Pinpoint the cell where the given text exists, returning its (x, y) midpoint coordinate. 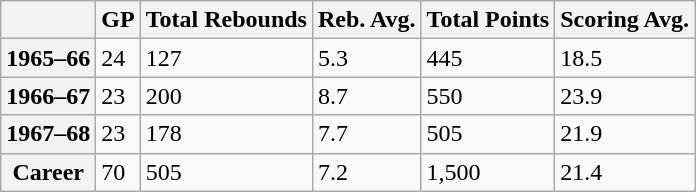
21.4 (625, 172)
200 (226, 96)
1,500 (488, 172)
1965–66 (48, 58)
GP (118, 20)
70 (118, 172)
21.9 (625, 134)
8.7 (366, 96)
127 (226, 58)
Total Rebounds (226, 20)
Career (48, 172)
178 (226, 134)
23.9 (625, 96)
Reb. Avg. (366, 20)
1967–68 (48, 134)
Scoring Avg. (625, 20)
7.2 (366, 172)
Total Points (488, 20)
24 (118, 58)
18.5 (625, 58)
7.7 (366, 134)
1966–67 (48, 96)
550 (488, 96)
445 (488, 58)
5.3 (366, 58)
